Pinpoint the cell where the given text exists, returning its (x, y) midpoint coordinate. 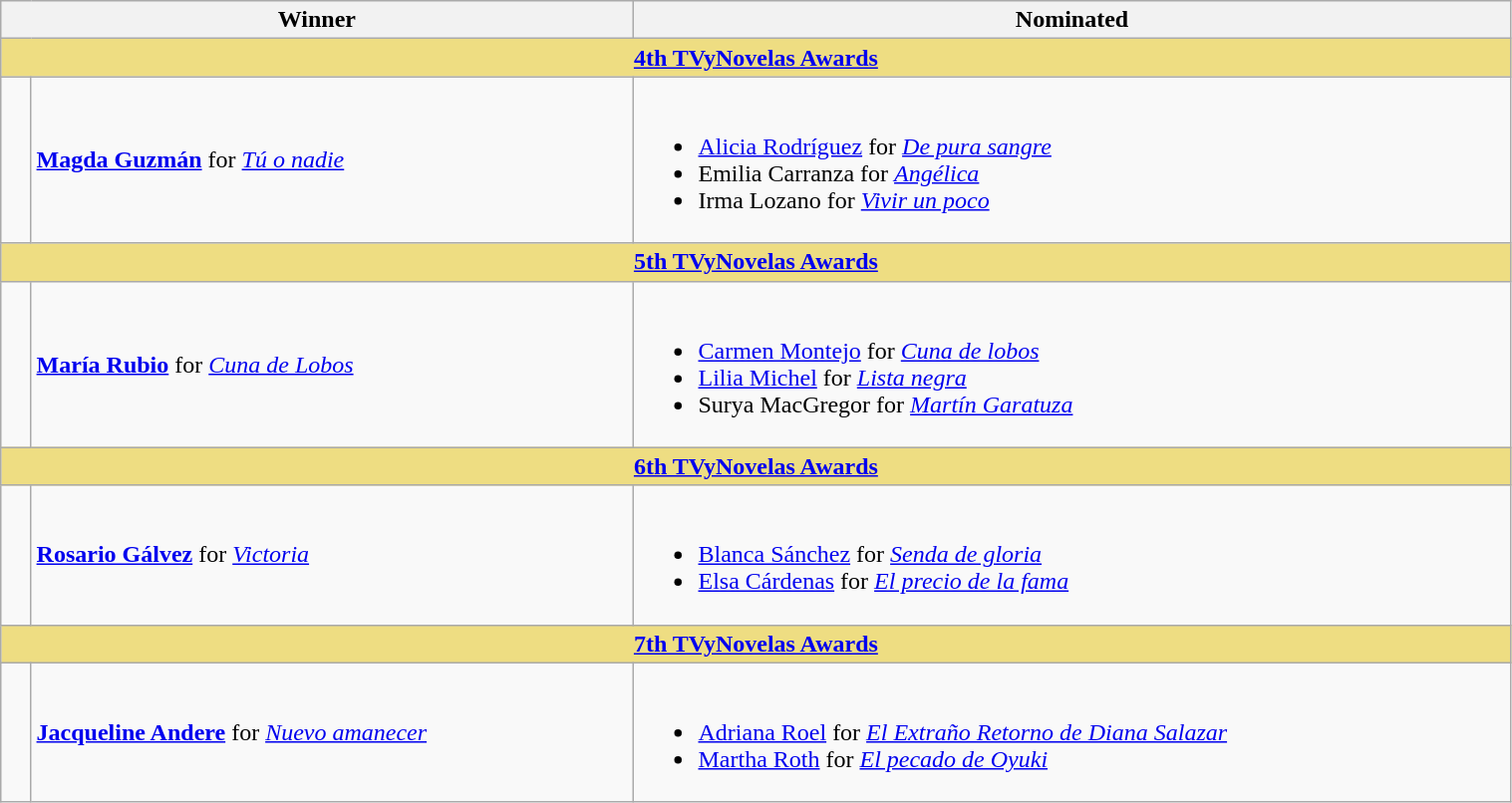
Jacqueline Andere for Nuevo amanecer (332, 732)
4th TVyNovelas Awards (756, 58)
Nominated (1072, 20)
6th TVyNovelas Awards (756, 466)
Winner (317, 20)
Alicia Rodríguez for De pura sangreEmilia Carranza for AngélicaIrma Lozano for Vivir un poco (1072, 159)
Adriana Roel for El Extraño Retorno de Diana SalazarMartha Roth for El pecado de Oyuki (1072, 732)
7th TVyNovelas Awards (756, 644)
María Rubio for Cuna de Lobos (332, 365)
5th TVyNovelas Awards (756, 262)
Carmen Montejo for Cuna de lobosLilia Michel for Lista negraSurya MacGregor for Martín Garatuza (1072, 365)
Rosario Gálvez for Victoria (332, 555)
Blanca Sánchez for Senda de gloriaElsa Cárdenas for El precio de la fama (1072, 555)
Magda Guzmán for Tú o nadie (332, 159)
